Pinpoint the cell where the given text exists, returning its [X, Y] midpoint coordinate. 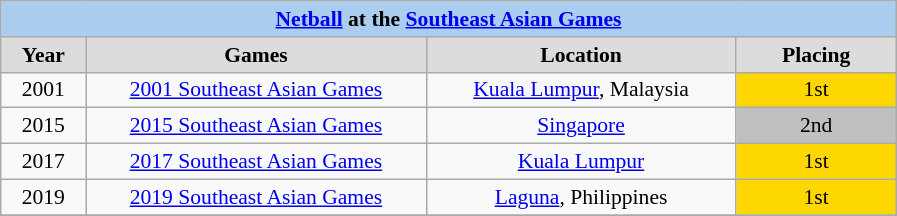
Location [581, 55]
Singapore [581, 126]
2019 [44, 197]
Laguna, Philippines [581, 197]
2017 Southeast Asian Games [256, 162]
Netball at the Southeast Asian Games [449, 19]
2001 Southeast Asian Games [256, 90]
2019 Southeast Asian Games [256, 197]
2015 Southeast Asian Games [256, 126]
Kuala Lumpur [581, 162]
2001 [44, 90]
Placing [816, 55]
Year [44, 55]
Kuala Lumpur, Malaysia [581, 90]
2nd [816, 126]
Games [256, 55]
2017 [44, 162]
2015 [44, 126]
